Capture the cell that displays the provided text and extract its [x, y] central coordinate. 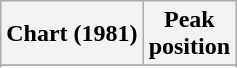
Peakposition [189, 34]
Chart (1981) [72, 34]
